Scan for the cell matching the given text and deliver its (x, y) coordinate at center. 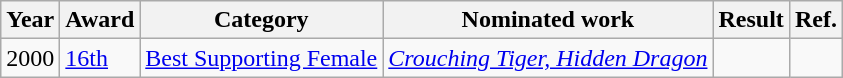
Result (751, 20)
Award (100, 20)
Nominated work (548, 20)
Ref. (816, 20)
16th (100, 58)
2000 (30, 58)
Crouching Tiger, Hidden Dragon (548, 58)
Best Supporting Female (262, 58)
Year (30, 20)
Category (262, 20)
